Search for the cell housing the specified text and yield its [X, Y] center coordinate. 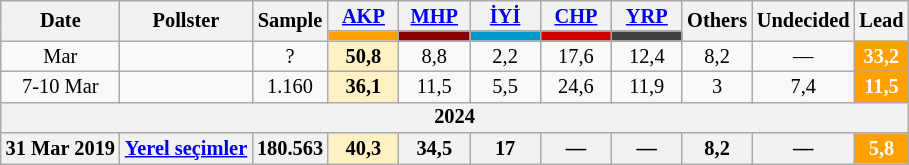
İYİ [506, 16]
AKP [364, 16]
MHP [434, 16]
Mar [60, 56]
Lead [882, 20]
5,5 [506, 86]
5,8 [882, 148]
1.160 [290, 86]
8,8 [434, 56]
2,2 [506, 56]
CHP [576, 16]
11,9 [646, 86]
Yerel seçimler [186, 148]
40,3 [364, 148]
17 [506, 148]
36,1 [364, 86]
? [290, 56]
Date [60, 20]
180.563 [290, 148]
7,4 [804, 86]
7-10 Mar [60, 86]
Others [717, 20]
33,2 [882, 56]
2024 [455, 118]
31 Mar 2019 [60, 148]
12,4 [646, 56]
Undecided [804, 20]
YRP [646, 16]
17,6 [576, 56]
Sample [290, 20]
Pollster [186, 20]
3 [717, 86]
24,6 [576, 86]
50,8 [364, 56]
34,5 [434, 148]
